For the text-containing cell, return its midpoint in (X, Y) coordinate format. 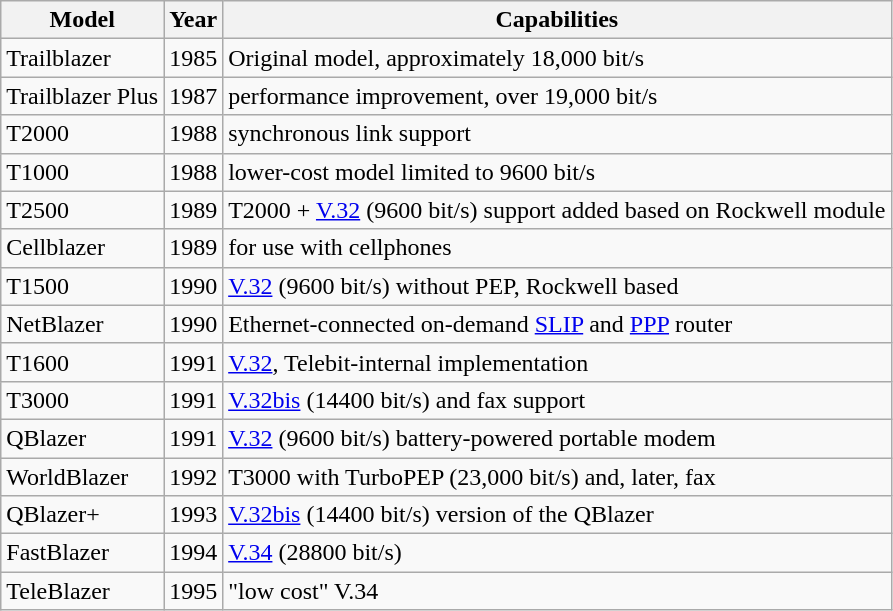
1995 (194, 591)
V.32, Telebit-internal implementation (557, 362)
T1500 (82, 286)
TeleBlazer (82, 591)
synchronous link support (557, 134)
Model (82, 20)
V.32bis (14400 bit/s) and fax support (557, 400)
Trailblazer Plus (82, 96)
performance improvement, over 19,000 bit/s (557, 96)
Capabilities (557, 20)
T1000 (82, 172)
QBlazer (82, 438)
NetBlazer (82, 324)
Original model, approximately 18,000 bit/s (557, 58)
V.32 (9600 bit/s) battery-powered portable modem (557, 438)
1985 (194, 58)
QBlazer+ (82, 515)
1994 (194, 553)
FastBlazer (82, 553)
T1600 (82, 362)
V.32 (9600 bit/s) without PEP, Rockwell based (557, 286)
1987 (194, 96)
WorldBlazer (82, 477)
Cellblazer (82, 248)
V.34 (28800 bit/s) (557, 553)
Trailblazer (82, 58)
Ethernet-connected on-demand SLIP and PPP router (557, 324)
lower-cost model limited to 9600 bit/s (557, 172)
1993 (194, 515)
T3000 (82, 400)
V.32bis (14400 bit/s) version of the QBlazer (557, 515)
T2000 + V.32 (9600 bit/s) support added based on Rockwell module (557, 210)
T2000 (82, 134)
"low cost" V.34 (557, 591)
T3000 with TurboPEP (23,000 bit/s) and, later, fax (557, 477)
Year (194, 20)
for use with cellphones (557, 248)
T2500 (82, 210)
1992 (194, 477)
